Find where the given text appears and provide that cell's center as [x, y] coordinate. 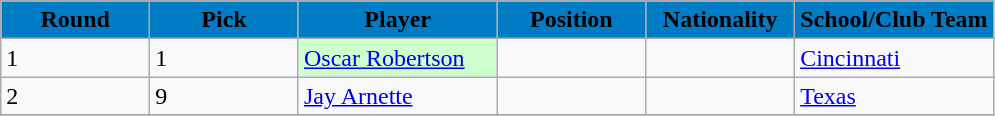
9 [224, 96]
Jay Arnette [397, 96]
Pick [224, 20]
School/Club Team [894, 20]
Nationality [720, 20]
Texas [894, 96]
Round [76, 20]
Player [397, 20]
Position [572, 20]
2 [76, 96]
Cincinnati [894, 58]
Oscar Robertson [397, 58]
